Search for the cell housing the specified text and yield its (x, y) center coordinate. 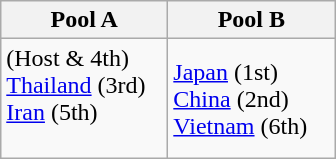
Pool B (252, 20)
(Host & 4th) Thailand (3rd) Iran (5th) (84, 98)
Pool A (84, 20)
Japan (1st) China (2nd) Vietnam (6th) (252, 98)
